Pinpoint the cell where the given text exists, returning its [x, y] midpoint coordinate. 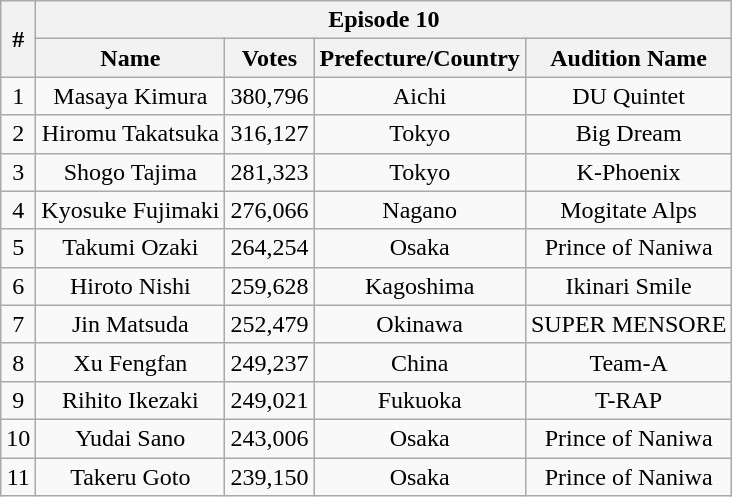
259,628 [270, 286]
Jin Matsuda [130, 324]
DU Quintet [628, 96]
6 [18, 286]
Rihito Ikezaki [130, 400]
SUPER MENSORE [628, 324]
Mogitate Alps [628, 210]
Xu Fengfan [130, 362]
10 [18, 438]
252,479 [270, 324]
281,323 [270, 172]
China [420, 362]
Episode 10 [384, 20]
Kyosuke Fujimaki [130, 210]
Yudai Sano [130, 438]
11 [18, 477]
Kagoshima [420, 286]
4 [18, 210]
Shogo Tajima [130, 172]
Okinawa [420, 324]
276,066 [270, 210]
Ikinari Smile [628, 286]
Hiromu Takatsuka [130, 134]
Audition Name [628, 58]
Name [130, 58]
316,127 [270, 134]
Prefecture/Country [420, 58]
# [18, 39]
K-Phoenix [628, 172]
9 [18, 400]
Team-A [628, 362]
Big Dream [628, 134]
239,150 [270, 477]
Aichi [420, 96]
1 [18, 96]
2 [18, 134]
Nagano [420, 210]
Hiroto Nishi [130, 286]
Fukuoka [420, 400]
243,006 [270, 438]
Takeru Goto [130, 477]
249,237 [270, 362]
380,796 [270, 96]
Votes [270, 58]
5 [18, 248]
8 [18, 362]
264,254 [270, 248]
7 [18, 324]
3 [18, 172]
T-RAP [628, 400]
249,021 [270, 400]
Takumi Ozaki [130, 248]
Masaya Kimura [130, 96]
